From the cell containing the given text, extract its center point as [x, y] coordinate. 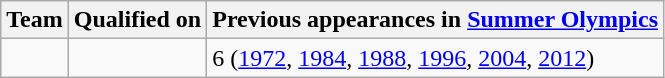
Qualified on [137, 20]
6 (1972, 1984, 1988, 1996, 2004, 2012) [436, 58]
Previous appearances in Summer Olympics [436, 20]
Team [35, 20]
